Pinpoint the cell where the given text exists, returning its [X, Y] midpoint coordinate. 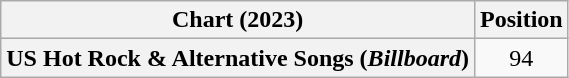
94 [521, 58]
US Hot Rock & Alternative Songs (Billboard) [238, 58]
Chart (2023) [238, 20]
Position [521, 20]
